Locate the cell with the specified text and output its [X, Y] center coordinate. 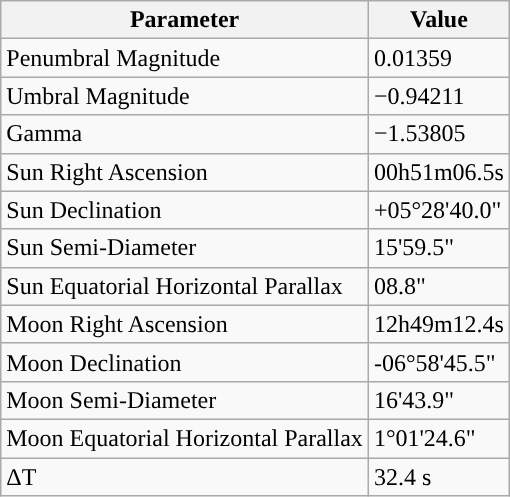
16'43.9" [438, 400]
Sun Right Ascension [185, 172]
Gamma [185, 134]
Sun Semi-Diameter [185, 248]
Value [438, 20]
+05°28'40.0" [438, 210]
32.4 s [438, 477]
0.01359 [438, 58]
Parameter [185, 20]
Sun Declination [185, 210]
−1.53805 [438, 134]
00h51m06.5s [438, 172]
15'59.5" [438, 248]
Moon Semi-Diameter [185, 400]
Moon Equatorial Horizontal Parallax [185, 438]
-06°58'45.5" [438, 362]
Penumbral Magnitude [185, 58]
12h49m12.4s [438, 324]
−0.94211 [438, 96]
Moon Right Ascension [185, 324]
Sun Equatorial Horizontal Parallax [185, 286]
08.8" [438, 286]
Moon Declination [185, 362]
Umbral Magnitude [185, 96]
1°01'24.6" [438, 438]
ΔT [185, 477]
